Search for the cell housing the specified text and yield its (X, Y) center coordinate. 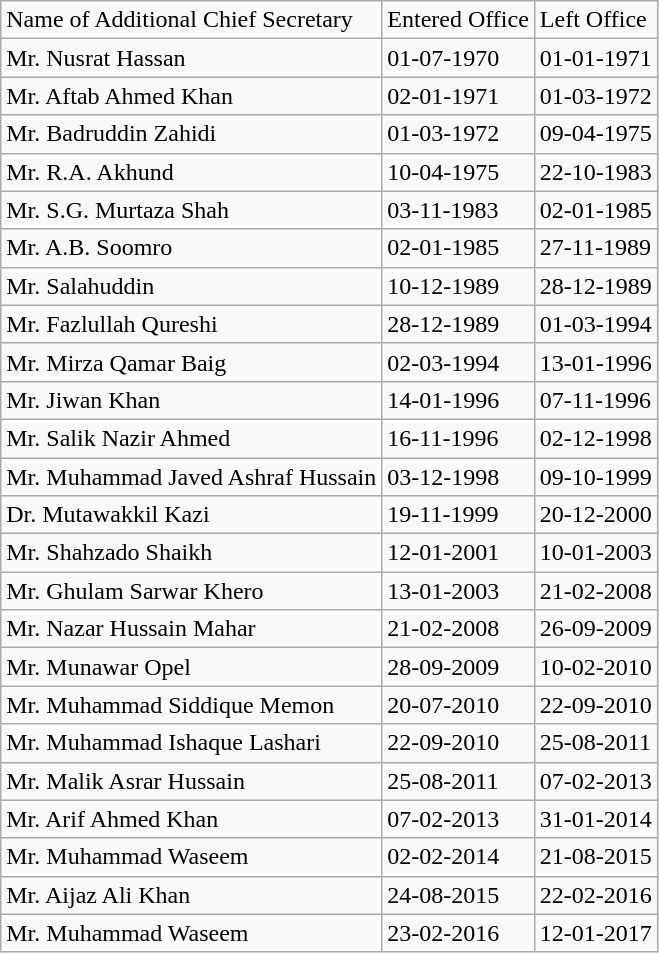
Mr. A.B. Soomro (192, 248)
Mr. Nusrat Hassan (192, 58)
Mr. Arif Ahmed Khan (192, 819)
Mr. Aijaz Ali Khan (192, 895)
14-01-1996 (458, 400)
26-09-2009 (596, 629)
Mr. Badruddin Zahidi (192, 134)
31-01-2014 (596, 819)
10-02-2010 (596, 667)
21-08-2015 (596, 857)
Dr. Mutawakkil Kazi (192, 515)
Mr. Muhammad Siddique Memon (192, 705)
Mr. Malik Asrar Hussain (192, 781)
02-01-1971 (458, 96)
Mr. Munawar Opel (192, 667)
Mr. Nazar Hussain Mahar (192, 629)
02-02-2014 (458, 857)
24-08-2015 (458, 895)
23-02-2016 (458, 933)
13-01-1996 (596, 362)
Mr. Aftab Ahmed Khan (192, 96)
02-12-1998 (596, 438)
Mr. S.G. Murtaza Shah (192, 210)
22-02-2016 (596, 895)
10-01-2003 (596, 553)
Mr. Mirza Qamar Baig (192, 362)
01-07-1970 (458, 58)
16-11-1996 (458, 438)
Mr. Salahuddin (192, 286)
20-07-2010 (458, 705)
Mr. Fazlullah Qureshi (192, 324)
Mr. Muhammad Javed Ashraf Hussain (192, 477)
Name of Additional Chief Secretary (192, 20)
Mr. Muhammad Ishaque Lashari (192, 743)
03-12-1998 (458, 477)
19-11-1999 (458, 515)
12-01-2001 (458, 553)
Mr. Jiwan Khan (192, 400)
07-11-1996 (596, 400)
Mr. R.A. Akhund (192, 172)
02-03-1994 (458, 362)
Left Office (596, 20)
03-11-1983 (458, 210)
Mr. Ghulam Sarwar Khero (192, 591)
10-04-1975 (458, 172)
27-11-1989 (596, 248)
22-10-1983 (596, 172)
13-01-2003 (458, 591)
Mr. Shahzado Shaikh (192, 553)
01-01-1971 (596, 58)
28-09-2009 (458, 667)
10-12-1989 (458, 286)
01-03-1994 (596, 324)
20-12-2000 (596, 515)
09-10-1999 (596, 477)
09-04-1975 (596, 134)
Mr. Salik Nazir Ahmed (192, 438)
12-01-2017 (596, 933)
Entered Office (458, 20)
